Pinpoint the cell where the given text exists, returning its [x, y] midpoint coordinate. 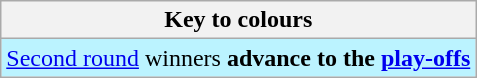
Second round winners advance to the play-offs [238, 58]
Key to colours [238, 20]
